Output the [x, y] coordinate of the center of the cell containing the given text.  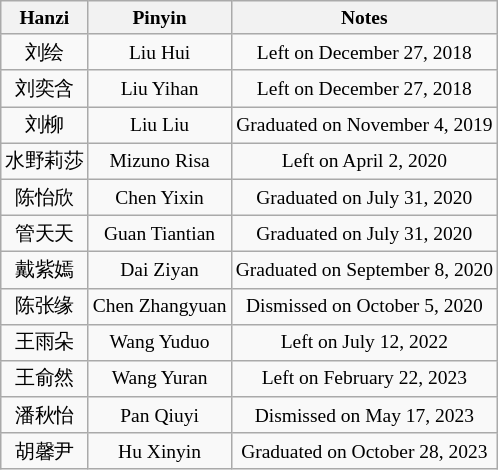
Left on February 22, 2023 [364, 379]
Hanzi [44, 18]
潘秋怡 [44, 415]
Graduated on October 28, 2023 [364, 451]
管天天 [44, 233]
Mizuno Risa [160, 161]
胡馨尹 [44, 451]
Dismissed on October 5, 2020 [364, 306]
Left on April 2, 2020 [364, 161]
Chen Zhangyuan [160, 306]
Dai Ziyan [160, 270]
Hu Xinyin [160, 451]
Left on July 12, 2022 [364, 342]
Guan Tiantian [160, 233]
Chen Yixin [160, 197]
陈张缘 [44, 306]
刘绘 [44, 52]
Pinyin [160, 18]
刘奕含 [44, 88]
Graduated on September 8, 2020 [364, 270]
Liu Hui [160, 52]
Liu Liu [160, 125]
Graduated on November 4, 2019 [364, 125]
Dismissed on May 17, 2023 [364, 415]
Notes [364, 18]
水野莉莎 [44, 161]
王俞然 [44, 379]
Wang Yuran [160, 379]
Wang Yuduo [160, 342]
戴紫嫣 [44, 270]
陈怡欣 [44, 197]
王雨朵 [44, 342]
Liu Yihan [160, 88]
刘柳 [44, 125]
Pan Qiuyi [160, 415]
